Locate the cell with the specified text and output its (X, Y) center coordinate. 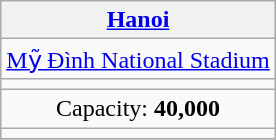
Capacity: 40,000 (138, 108)
Mỹ Đình National Stadium (138, 59)
Hanoi (138, 20)
